Provide the [X, Y] coordinate of the cell's center where the given text is located.  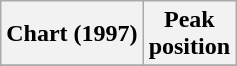
Peakposition [189, 34]
Chart (1997) [72, 34]
